Provide the [x, y] coordinate of the cell's center where the given text is located.  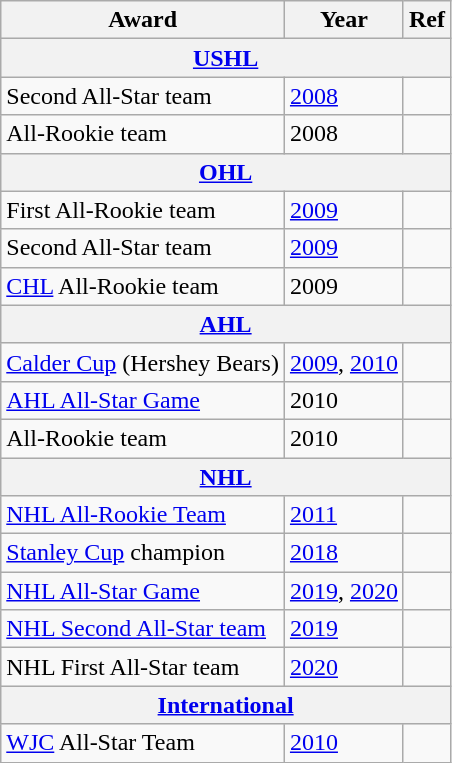
2011 [344, 515]
NHL Second All-Star team [143, 629]
AHL All-Star Game [143, 400]
2019, 2020 [344, 591]
AHL [226, 324]
NHL All-Rookie Team [143, 515]
NHL First All-Star team [143, 667]
WJC All-Star Team [143, 743]
Year [344, 20]
OHL [226, 172]
NHL [226, 477]
Ref [426, 20]
Calder Cup (Hershey Bears) [143, 362]
2018 [344, 553]
USHL [226, 58]
NHL All-Star Game [143, 591]
2009, 2010 [344, 362]
2019 [344, 629]
First All-Rookie team [143, 210]
Award [143, 20]
Stanley Cup champion [143, 553]
International [226, 705]
2020 [344, 667]
CHL All-Rookie team [143, 286]
